Pinpoint the cell where the given text exists, returning its (x, y) midpoint coordinate. 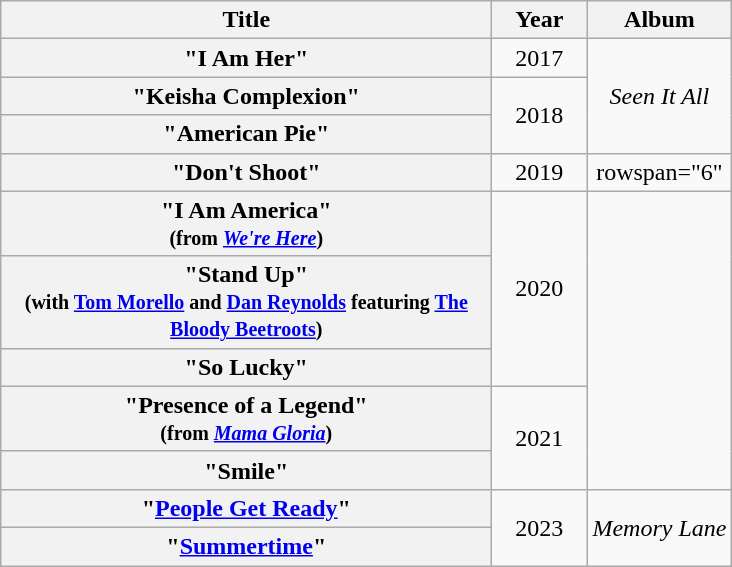
"Summertime" (246, 546)
"Stand Up"(with Tom Morello and Dan Reynolds featuring The Bloody Beetroots) (246, 302)
"Presence of a Legend"(from Mama Gloria) (246, 418)
"I Am Her" (246, 58)
"Don't Shoot" (246, 172)
2020 (540, 288)
rowspan="6" (660, 172)
2019 (540, 172)
"Smile" (246, 470)
Year (540, 20)
Seen It All (660, 96)
Title (246, 20)
"I Am America"(from We're Here) (246, 224)
2021 (540, 438)
Memory Lane (660, 527)
"So Lucky" (246, 367)
"American Pie" (246, 134)
Album (660, 20)
"People Get Ready" (246, 508)
"Keisha Complexion" (246, 96)
2023 (540, 527)
2018 (540, 115)
2017 (540, 58)
